Locate the cell with the specified text and output its [X, Y] center coordinate. 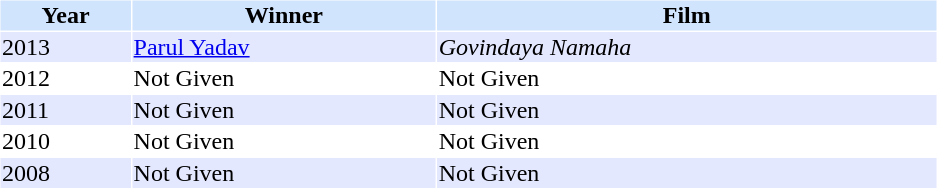
2013 [65, 47]
2012 [65, 79]
Winner [284, 15]
2008 [65, 173]
2010 [65, 141]
Film [686, 15]
Govindaya Namaha [686, 47]
2011 [65, 110]
Year [65, 15]
Parul Yadav [284, 47]
